Find where the given text appears and provide that cell's center as (x, y) coordinate. 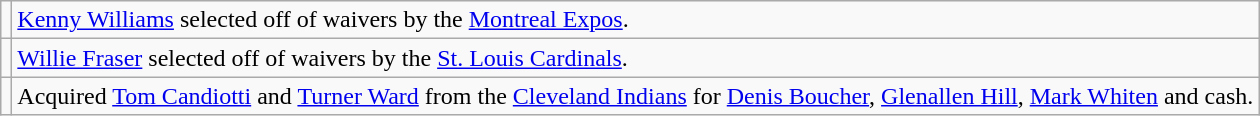
Kenny Williams selected off of waivers by the Montreal Expos. (636, 20)
Acquired Tom Candiotti and Turner Ward from the Cleveland Indians for Denis Boucher, Glenallen Hill, Mark Whiten and cash. (636, 96)
Willie Fraser selected off of waivers by the St. Louis Cardinals. (636, 58)
